For the text-containing cell, return its midpoint in (x, y) coordinate format. 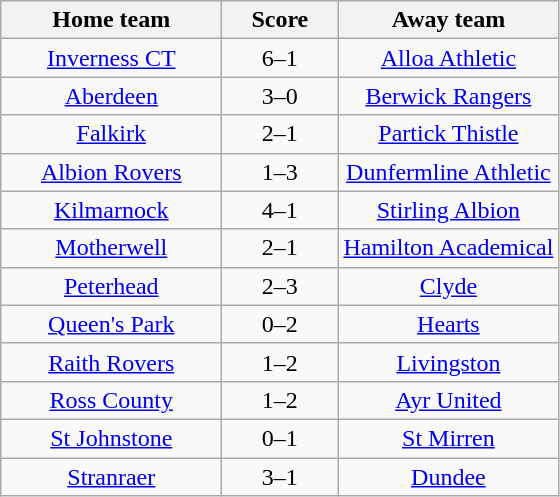
4–1 (280, 210)
Dunfermline Athletic (448, 172)
2–3 (280, 286)
Motherwell (112, 248)
Away team (448, 20)
St Mirren (448, 438)
Inverness CT (112, 58)
0–2 (280, 324)
Albion Rovers (112, 172)
Home team (112, 20)
Aberdeen (112, 96)
Alloa Athletic (448, 58)
Clyde (448, 286)
Berwick Rangers (448, 96)
Livingston (448, 362)
Score (280, 20)
Hearts (448, 324)
Dundee (448, 477)
1–3 (280, 172)
Stirling Albion (448, 210)
Hamilton Academical (448, 248)
Ross County (112, 400)
Partick Thistle (448, 134)
Kilmarnock (112, 210)
Raith Rovers (112, 362)
Queen's Park (112, 324)
St Johnstone (112, 438)
Ayr United (448, 400)
Stranraer (112, 477)
Peterhead (112, 286)
3–0 (280, 96)
6–1 (280, 58)
3–1 (280, 477)
Falkirk (112, 134)
0–1 (280, 438)
